For the text-containing cell, return its midpoint in (x, y) coordinate format. 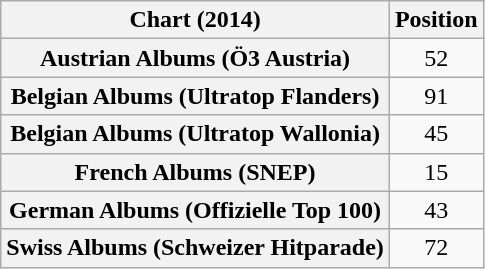
52 (436, 58)
Swiss Albums (Schweizer Hitparade) (196, 248)
Belgian Albums (Ultratop Flanders) (196, 96)
72 (436, 248)
French Albums (SNEP) (196, 172)
Position (436, 20)
Chart (2014) (196, 20)
German Albums (Offizielle Top 100) (196, 210)
45 (436, 134)
15 (436, 172)
91 (436, 96)
43 (436, 210)
Austrian Albums (Ö3 Austria) (196, 58)
Belgian Albums (Ultratop Wallonia) (196, 134)
